Detect which cell encompasses the target text, then output its [X, Y] center coordinate. 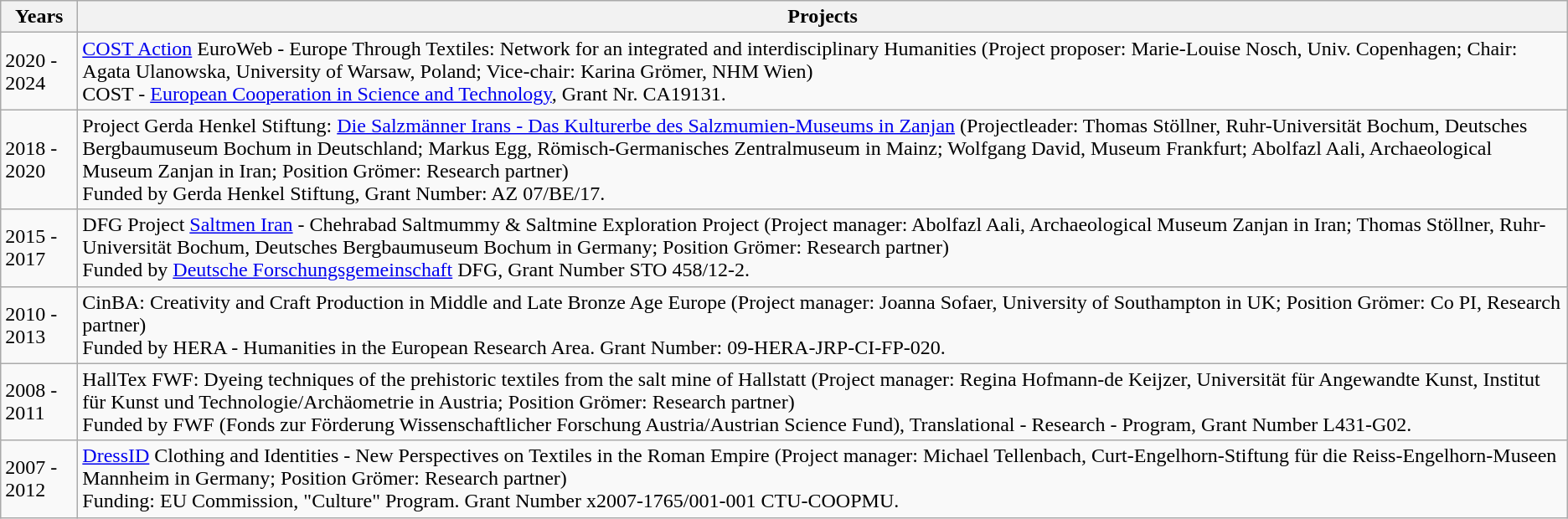
2015 - 2017 [39, 248]
2018 - 2020 [39, 159]
2020 - 2024 [39, 71]
2008 - 2011 [39, 402]
2007 - 2012 [39, 479]
Years [39, 17]
Projects [823, 17]
2010 - 2013 [39, 325]
